Capture the cell that displays the provided text and extract its (x, y) central coordinate. 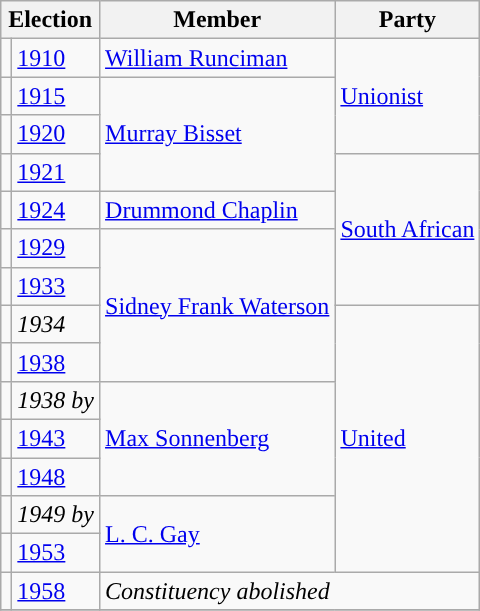
1933 (56, 286)
1910 (56, 58)
William Runciman (218, 58)
1934 (56, 324)
1953 (56, 553)
Party (408, 20)
Drummond Chaplin (218, 210)
Member (218, 20)
Sidney Frank Waterson (218, 305)
1921 (56, 172)
South African (408, 229)
Election (50, 20)
Max Sonnenberg (218, 438)
L. C. Gay (218, 534)
1958 (56, 591)
1915 (56, 96)
1943 (56, 438)
1929 (56, 248)
1949 by (56, 515)
Constituency abolished (290, 591)
United (408, 438)
Murray Bisset (218, 134)
1938 (56, 362)
1948 (56, 477)
Unionist (408, 96)
1920 (56, 134)
1924 (56, 210)
1938 by (56, 400)
